Scan for the cell matching the given text and deliver its (X, Y) coordinate at center. 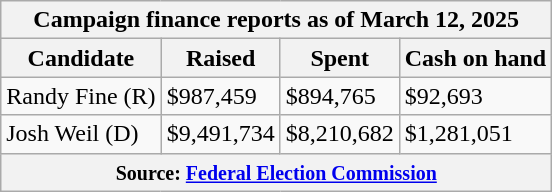
Campaign finance reports as of March 12, 2025 (276, 20)
$987,459 (220, 96)
Josh Weil (D) (81, 134)
Raised (220, 58)
$1,281,051 (475, 134)
Candidate (81, 58)
Source: Federal Election Commission (276, 172)
Spent (340, 58)
Cash on hand (475, 58)
$92,693 (475, 96)
$8,210,682 (340, 134)
Randy Fine (R) (81, 96)
$894,765 (340, 96)
$9,491,734 (220, 134)
